Provide the [x, y] coordinate of the cell's center where the given text is located.  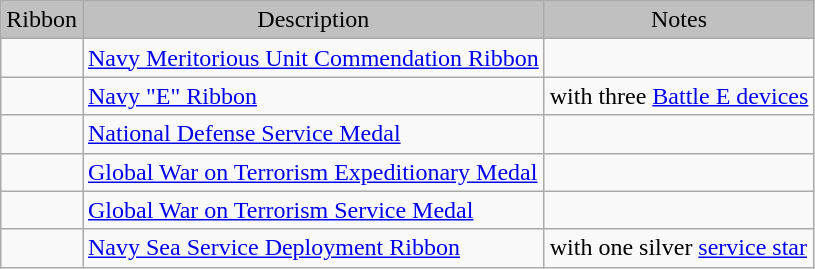
Global War on Terrorism Service Medal [313, 210]
with one silver service star [679, 248]
Navy Meritorious Unit Commendation Ribbon [313, 58]
Navy "E" Ribbon [313, 96]
Global War on Terrorism Expeditionary Medal [313, 172]
with three Battle E devices [679, 96]
Ribbon [42, 20]
Notes [679, 20]
National Defense Service Medal [313, 134]
Description [313, 20]
Navy Sea Service Deployment Ribbon [313, 248]
